Capture the cell that displays the provided text and extract its (x, y) central coordinate. 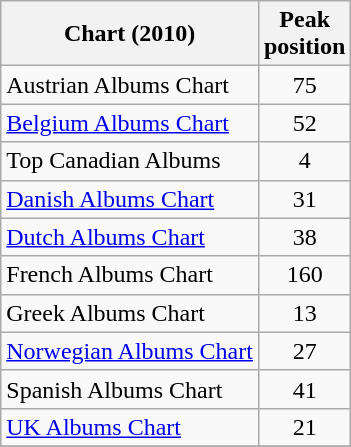
Spanish Albums Chart (130, 389)
Chart (2010) (130, 34)
Danish Albums Chart (130, 199)
Peakposition (304, 34)
160 (304, 275)
4 (304, 161)
UK Albums Chart (130, 427)
13 (304, 313)
38 (304, 237)
Belgium Albums Chart (130, 123)
41 (304, 389)
27 (304, 351)
Dutch Albums Chart (130, 237)
Top Canadian Albums (130, 161)
Norwegian Albums Chart (130, 351)
French Albums Chart (130, 275)
21 (304, 427)
Austrian Albums Chart (130, 85)
Greek Albums Chart (130, 313)
52 (304, 123)
31 (304, 199)
75 (304, 85)
